Determine the (X, Y) coordinate at the center of the cell enclosing the given text.  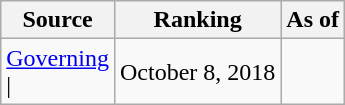
Governing| (58, 72)
As of (313, 20)
Ranking (197, 20)
October 8, 2018 (197, 72)
Source (58, 20)
